Detect which cell encompasses the target text, then output its [x, y] center coordinate. 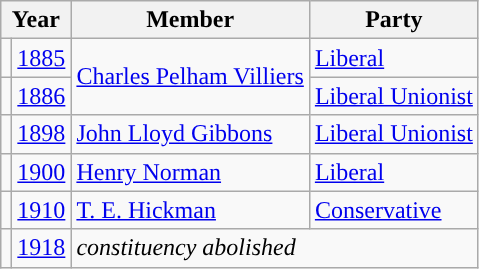
Party [394, 20]
T. E. Hickman [190, 210]
1885 [42, 58]
1898 [42, 134]
Member [190, 20]
Year [36, 20]
Charles Pelham Villiers [190, 77]
constituency abolished [275, 248]
Henry Norman [190, 172]
1886 [42, 96]
Conservative [394, 210]
1918 [42, 248]
1910 [42, 210]
1900 [42, 172]
John Lloyd Gibbons [190, 134]
